From the cell containing the given text, extract its center point as (X, Y) coordinate. 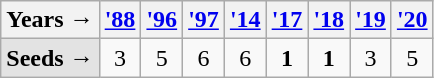
'20 (412, 20)
Seeds → (50, 58)
'17 (287, 20)
'14 (245, 20)
'96 (162, 20)
Years → (50, 20)
'19 (371, 20)
'18 (329, 20)
'88 (120, 20)
'97 (204, 20)
